Output the (X, Y) coordinate of the center of the cell containing the given text.  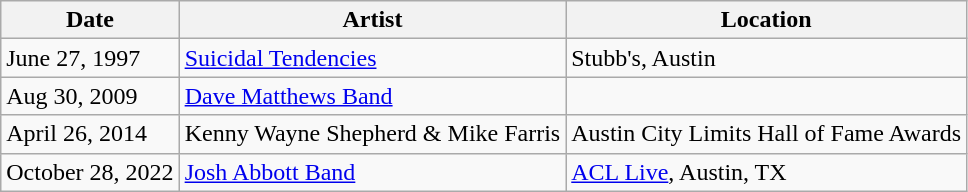
October 28, 2022 (90, 172)
Artist (372, 20)
April 26, 2014 (90, 134)
Josh Abbott Band (372, 172)
Aug 30, 2009 (90, 96)
Location (766, 20)
Austin City Limits Hall of Fame Awards (766, 134)
ACL Live, Austin, TX (766, 172)
Date (90, 20)
Suicidal Tendencies (372, 58)
Stubb's, Austin (766, 58)
June 27, 1997 (90, 58)
Kenny Wayne Shepherd & Mike Farris (372, 134)
Dave Matthews Band (372, 96)
